Locate the cell with the specified text and output its [X, Y] center coordinate. 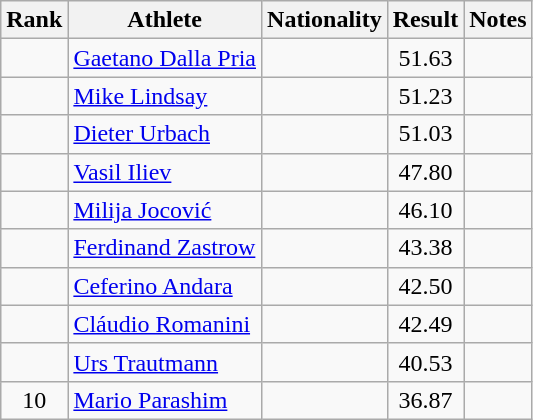
47.80 [425, 172]
51.23 [425, 96]
36.87 [425, 400]
10 [34, 400]
51.03 [425, 134]
51.63 [425, 58]
42.50 [425, 286]
Athlete [165, 20]
Vasil Iliev [165, 172]
Urs Trautmann [165, 362]
Cláudio Romanini [165, 324]
Rank [34, 20]
Mario Parashim [165, 400]
Gaetano Dalla Pria [165, 58]
Ceferino Andara [165, 286]
Dieter Urbach [165, 134]
Milija Jocović [165, 210]
Mike Lindsay [165, 96]
Result [425, 20]
46.10 [425, 210]
43.38 [425, 248]
Notes [498, 20]
Nationality [325, 20]
40.53 [425, 362]
Ferdinand Zastrow [165, 248]
42.49 [425, 324]
